From the cell containing the given text, extract its center point as (x, y) coordinate. 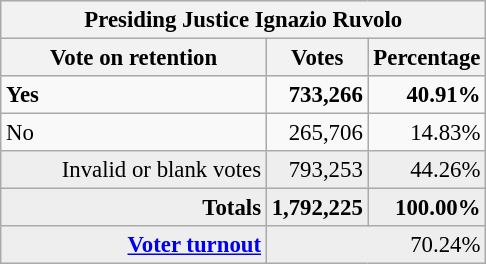
14.83% (427, 133)
No (134, 133)
1,792,225 (317, 208)
Percentage (427, 58)
Totals (134, 208)
40.91% (427, 95)
Invalid or blank votes (134, 170)
Votes (317, 58)
793,253 (317, 170)
Yes (134, 95)
Vote on retention (134, 58)
Presiding Justice Ignazio Ruvolo (244, 20)
100.00% (427, 208)
265,706 (317, 133)
733,266 (317, 95)
44.26% (427, 170)
70.24% (376, 245)
Voter turnout (134, 245)
